Capture the cell that displays the provided text and extract its [X, Y] central coordinate. 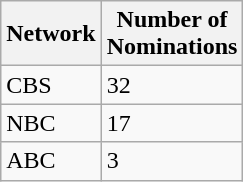
Network [51, 34]
3 [172, 161]
Number ofNominations [172, 34]
NBC [51, 123]
CBS [51, 85]
ABC [51, 161]
32 [172, 85]
17 [172, 123]
